Locate the cell with the specified text and output its (x, y) center coordinate. 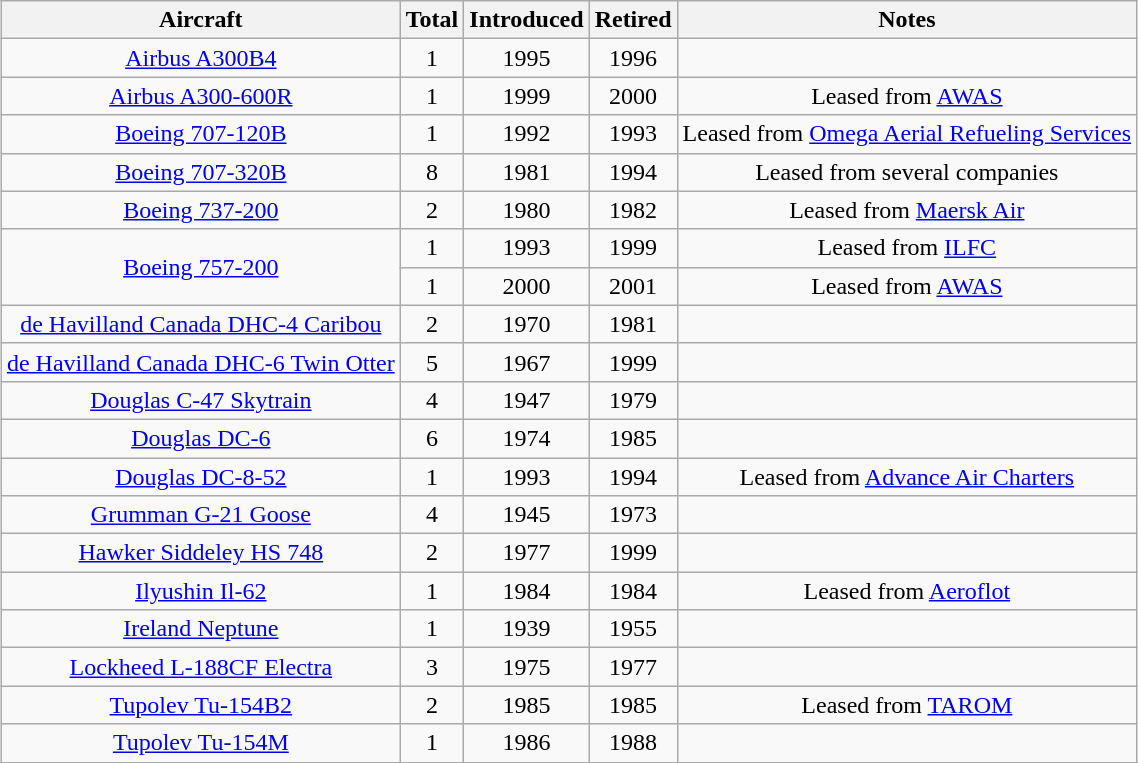
Introduced (526, 20)
1988 (633, 743)
Leased from TAROM (907, 705)
1939 (526, 629)
Tupolev Tu-154M (200, 743)
Aircraft (200, 20)
1973 (633, 515)
2001 (633, 286)
Notes (907, 20)
1974 (526, 438)
Grumman G-21 Goose (200, 515)
1970 (526, 324)
Leased from Advance Air Charters (907, 477)
1955 (633, 629)
1980 (526, 210)
Lockheed L-188CF Electra (200, 667)
de Havilland Canada DHC-4 Caribou (200, 324)
1986 (526, 743)
Airbus A300-600R (200, 96)
Ireland Neptune (200, 629)
Hawker Siddeley HS 748 (200, 553)
1947 (526, 400)
Boeing 707-320B (200, 172)
Boeing 757-200 (200, 267)
Leased from Aeroflot (907, 591)
Douglas DC-8-52 (200, 477)
6 (432, 438)
1992 (526, 134)
1967 (526, 362)
8 (432, 172)
1975 (526, 667)
1995 (526, 58)
Leased from several companies (907, 172)
Leased from ILFC (907, 248)
de Havilland Canada DHC-6 Twin Otter (200, 362)
1982 (633, 210)
1979 (633, 400)
Boeing 737-200 (200, 210)
Airbus A300B4 (200, 58)
Boeing 707-120B (200, 134)
Leased from Omega Aerial Refueling Services (907, 134)
Ilyushin Il-62 (200, 591)
Douglas DC-6 (200, 438)
5 (432, 362)
Retired (633, 20)
Douglas C-47 Skytrain (200, 400)
1996 (633, 58)
1945 (526, 515)
Leased from Maersk Air (907, 210)
Total (432, 20)
Tupolev Tu-154B2 (200, 705)
3 (432, 667)
